Capture the cell that displays the provided text and extract its (X, Y) central coordinate. 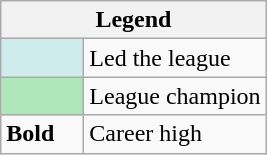
Career high (175, 134)
Bold (42, 134)
Led the league (175, 58)
Legend (134, 20)
League champion (175, 96)
